Determine the (x, y) coordinate at the center of the cell enclosing the given text.  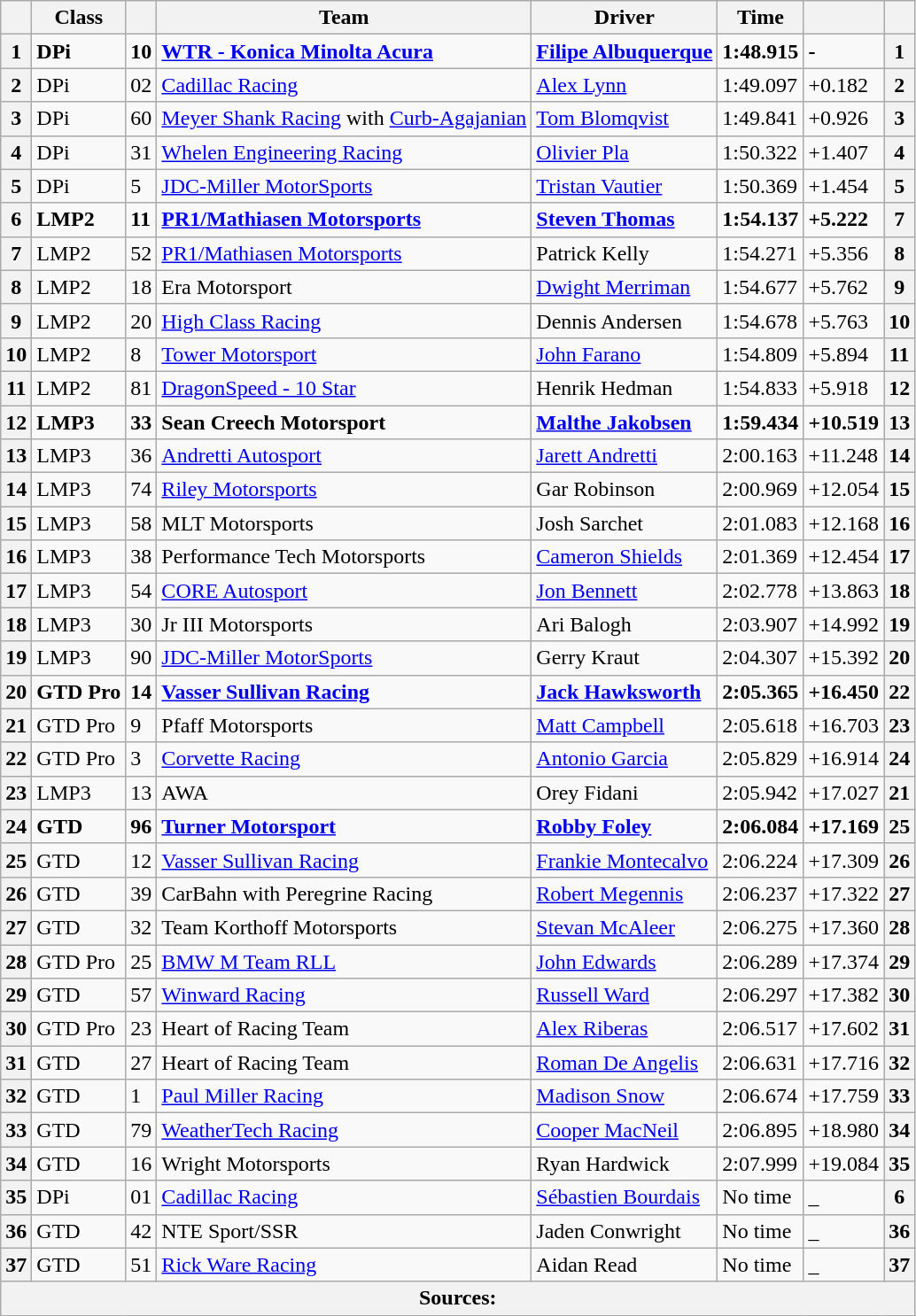
Jack Hawksworth (625, 692)
2:01.083 (760, 523)
Tristan Vautier (625, 186)
+16.914 (843, 759)
Jaden Conwright (625, 1231)
Sébastien Bourdais (625, 1197)
CarBahn with Peregrine Racing (344, 894)
Tower Motorsport (344, 354)
Alex Lynn (625, 85)
2:03.907 (760, 624)
96 (142, 826)
Sources: (458, 1298)
+5.222 (843, 220)
2:01.369 (760, 557)
Steven Thomas (625, 220)
+17.374 (843, 961)
MLT Motorsports (344, 523)
2:06.517 (760, 1029)
+0.182 (843, 85)
+17.382 (843, 995)
+0.926 (843, 119)
+13.863 (843, 591)
60 (142, 119)
Gar Robinson (625, 490)
Turner Motorsport (344, 826)
Madison Snow (625, 1096)
1:54.809 (760, 354)
2:00.163 (760, 456)
Olivier Pla (625, 152)
2:05.829 (760, 759)
Alex Riberas (625, 1029)
Cooper MacNeil (625, 1130)
Antonio Garcia (625, 759)
AWA (344, 793)
+5.356 (843, 253)
54 (142, 591)
Performance Tech Motorsports (344, 557)
Sean Creech Motorsport (344, 422)
Wright Motorsports (344, 1164)
Meyer Shank Racing with Curb-Agajanian (344, 119)
- (843, 51)
2:00.969 (760, 490)
Roman De Angelis (625, 1063)
1:48.915 (760, 51)
2:06.674 (760, 1096)
+17.360 (843, 927)
90 (142, 658)
02 (142, 85)
42 (142, 1231)
01 (142, 1197)
Winward Racing (344, 995)
+17.169 (843, 826)
+17.602 (843, 1029)
Time (760, 18)
1:50.322 (760, 152)
Era Motorsport (344, 287)
Pfaff Motorsports (344, 725)
52 (142, 253)
1:54.678 (760, 321)
Riley Motorsports (344, 490)
Ari Balogh (625, 624)
+17.027 (843, 793)
+11.248 (843, 456)
1:50.369 (760, 186)
1:49.097 (760, 85)
2:06.895 (760, 1130)
WeatherTech Racing (344, 1130)
Russell Ward (625, 995)
2:05.618 (760, 725)
+10.519 (843, 422)
Malthe Jakobsen (625, 422)
Tom Blomqvist (625, 119)
+12.454 (843, 557)
Matt Campbell (625, 725)
2:06.237 (760, 894)
+1.454 (843, 186)
1:54.137 (760, 220)
Henrik Hedman (625, 388)
2:06.631 (760, 1063)
Robert Megennis (625, 894)
Cameron Shields (625, 557)
High Class Racing (344, 321)
2:06.084 (760, 826)
38 (142, 557)
CORE Autosport (344, 591)
+16.450 (843, 692)
Team (344, 18)
Patrick Kelly (625, 253)
+17.759 (843, 1096)
2:02.778 (760, 591)
Team Korthoff Motorsports (344, 927)
Driver (625, 18)
Jon Bennett (625, 591)
1:54.833 (760, 388)
+16.703 (843, 725)
Filipe Albuquerque (625, 51)
2:05.365 (760, 692)
Orey Fidani (625, 793)
Gerry Kraut (625, 658)
John Edwards (625, 961)
WTR - Konica Minolta Acura (344, 51)
NTE Sport/SSR (344, 1231)
2:07.999 (760, 1164)
+14.992 (843, 624)
Andretti Autosport (344, 456)
+1.407 (843, 152)
Robby Foley (625, 826)
2:06.297 (760, 995)
Corvette Racing (344, 759)
+5.763 (843, 321)
Whelen Engineering Racing (344, 152)
2:04.307 (760, 658)
DragonSpeed - 10 Star (344, 388)
John Farano (625, 354)
Stevan McAleer (625, 927)
2:06.224 (760, 860)
+15.392 (843, 658)
1:54.271 (760, 253)
2:06.289 (760, 961)
Paul Miller Racing (344, 1096)
79 (142, 1130)
+5.918 (843, 388)
Dwight Merriman (625, 287)
1:49.841 (760, 119)
51 (142, 1265)
+12.054 (843, 490)
Jarett Andretti (625, 456)
74 (142, 490)
Jr III Motorsports (344, 624)
Class (79, 18)
81 (142, 388)
Josh Sarchet (625, 523)
Dennis Andersen (625, 321)
1:59.434 (760, 422)
+17.716 (843, 1063)
2:05.942 (760, 793)
Ryan Hardwick (625, 1164)
+17.309 (843, 860)
+5.894 (843, 354)
+18.980 (843, 1130)
+12.168 (843, 523)
58 (142, 523)
+17.322 (843, 894)
+5.762 (843, 287)
1:54.677 (760, 287)
BMW M Team RLL (344, 961)
2:06.275 (760, 927)
39 (142, 894)
+19.084 (843, 1164)
57 (142, 995)
Frankie Montecalvo (625, 860)
Rick Ware Racing (344, 1265)
Aidan Read (625, 1265)
